Scan for the cell matching the given text and deliver its (x, y) coordinate at center. 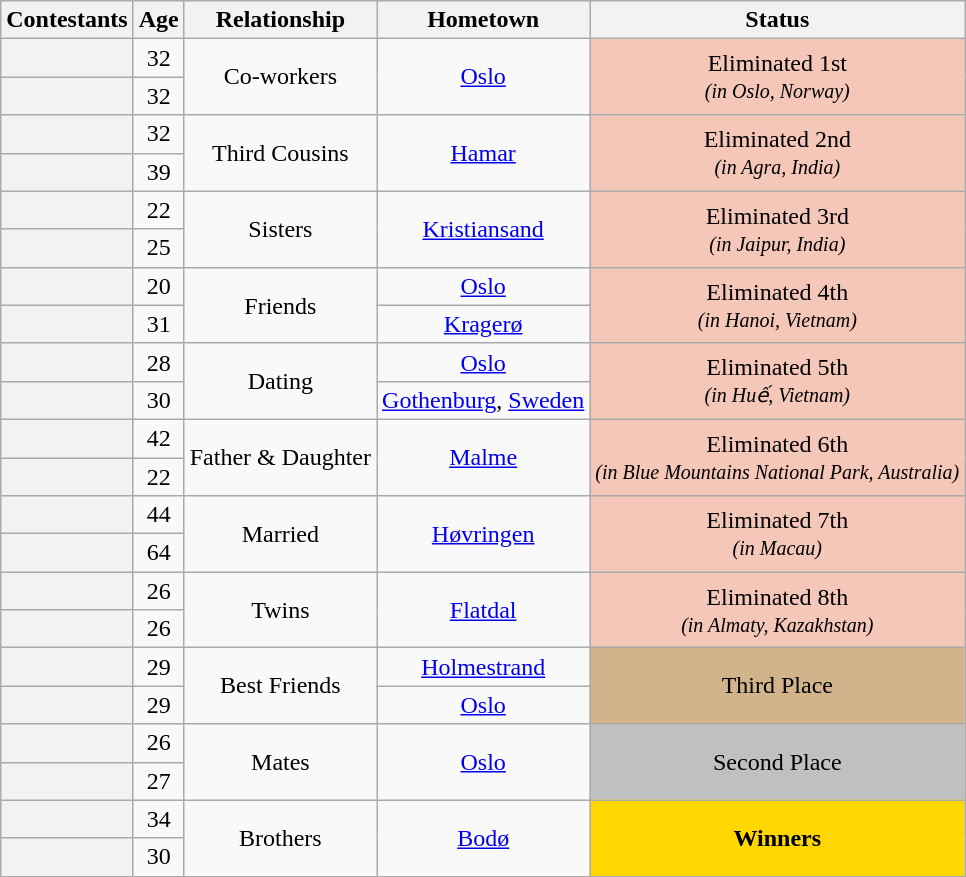
Eliminated 2nd(in Agra, India) (778, 153)
Hometown (484, 20)
Third Cousins (280, 153)
Kragerø (484, 324)
Sisters (280, 229)
Father & Daughter (280, 457)
Holmestrand (484, 667)
Second Place (778, 762)
34 (158, 819)
Eliminated 6th(in Blue Mountains National Park, Australia) (778, 457)
44 (158, 515)
31 (158, 324)
Høvringen (484, 534)
64 (158, 553)
Eliminated 1st(in Oslo, Norway) (778, 77)
Eliminated 7th(in Macau) (778, 534)
42 (158, 438)
Brothers (280, 838)
Third Place (778, 686)
Married (280, 534)
Gothenburg, Sweden (484, 400)
Winners (778, 838)
Friends (280, 305)
Malme (484, 457)
Best Friends (280, 686)
Hamar (484, 153)
Contestants (67, 20)
Age (158, 20)
39 (158, 172)
Bodø (484, 838)
Dating (280, 381)
20 (158, 286)
27 (158, 781)
Eliminated 3rd(in Jaipur, India) (778, 229)
Flatdal (484, 610)
Mates (280, 762)
Relationship (280, 20)
Twins (280, 610)
28 (158, 362)
25 (158, 248)
Status (778, 20)
Eliminated 8th(in Almaty, Kazakhstan) (778, 610)
Co-workers (280, 77)
Kristiansand (484, 229)
Eliminated 4th(in Hanoi, Vietnam) (778, 305)
Eliminated 5th(in Huế, Vietnam) (778, 381)
